Find where the given text appears and provide that cell's center as (X, Y) coordinate. 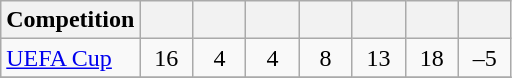
–5 (484, 58)
Competition (70, 20)
UEFA Cup (70, 58)
18 (432, 58)
16 (166, 58)
8 (326, 58)
13 (378, 58)
